Locate the cell with the specified text and output its [X, Y] center coordinate. 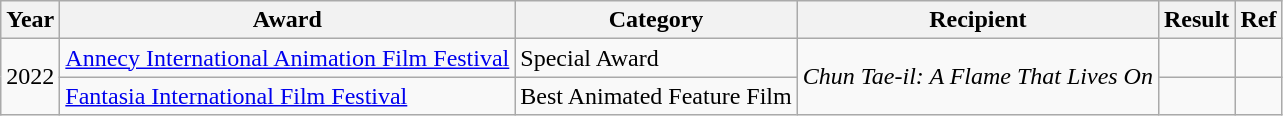
Year [30, 20]
Chun Tae-il: A Flame That Lives On [978, 77]
Recipient [978, 20]
Annecy International Animation Film Festival [288, 58]
Award [288, 20]
Result [1196, 20]
Fantasia International Film Festival [288, 96]
Category [656, 20]
2022 [30, 77]
Best Animated Feature Film [656, 96]
Ref [1258, 20]
Special Award [656, 58]
